Detect which cell encompasses the target text, then output its [x, y] center coordinate. 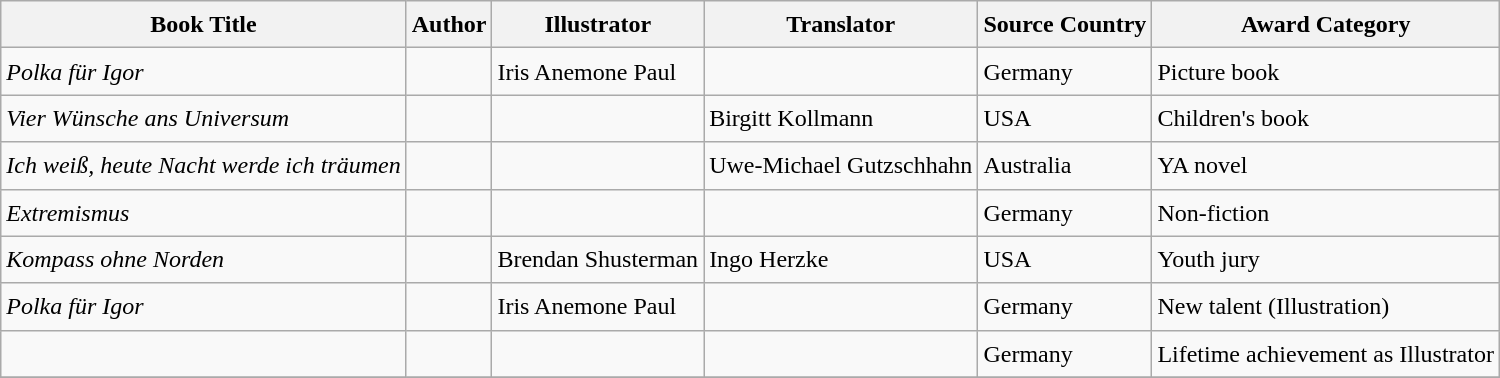
Australia [1065, 166]
Youth jury [1326, 260]
Ingo Herzke [841, 260]
Translator [841, 24]
Kompass ohne Norden [204, 260]
Picture book [1326, 72]
YA novel [1326, 166]
Book Title [204, 24]
Illustrator [598, 24]
New talent (Illustration) [1326, 306]
Lifetime achievement as Illustrator [1326, 354]
Vier Wünsche ans Universum [204, 118]
Author [449, 24]
Ich weiß, heute Nacht werde ich träumen [204, 166]
Brendan Shusterman [598, 260]
Non-fiction [1326, 212]
Source Country [1065, 24]
Uwe-Michael Gutzschhahn [841, 166]
Extremismus [204, 212]
Children's book [1326, 118]
Award Category [1326, 24]
Birgitt Kollmann [841, 118]
